Provide the [x, y] coordinate of the cell's center where the given text is located.  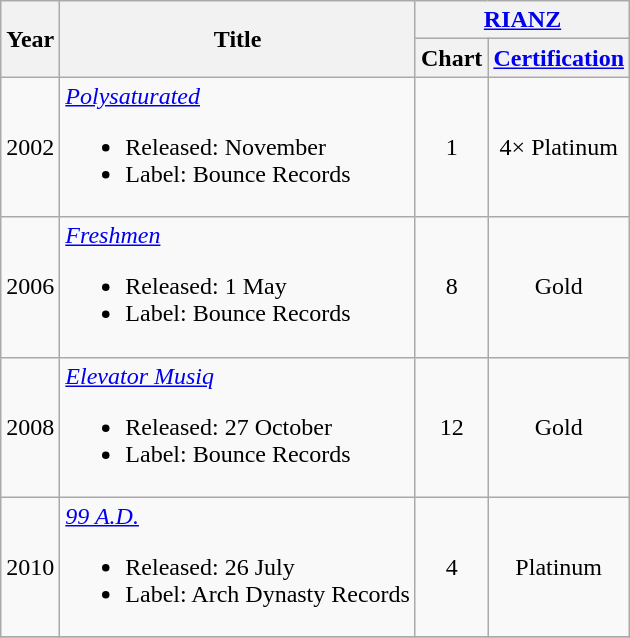
99 A.D.Released: 26 JulyLabel: Arch Dynasty Records [238, 567]
2002 [30, 147]
2010 [30, 567]
FreshmenReleased: 1 MayLabel: Bounce Records [238, 287]
Certification [559, 58]
2006 [30, 287]
2008 [30, 427]
12 [451, 427]
1 [451, 147]
Platinum [559, 567]
Title [238, 39]
8 [451, 287]
4× Platinum [559, 147]
Elevator MusiqReleased: 27 OctoberLabel: Bounce Records [238, 427]
Year [30, 39]
4 [451, 567]
PolysaturatedReleased: NovemberLabel: Bounce Records [238, 147]
Chart [451, 58]
RIANZ [522, 20]
